For the text-containing cell, return its midpoint in (x, y) coordinate format. 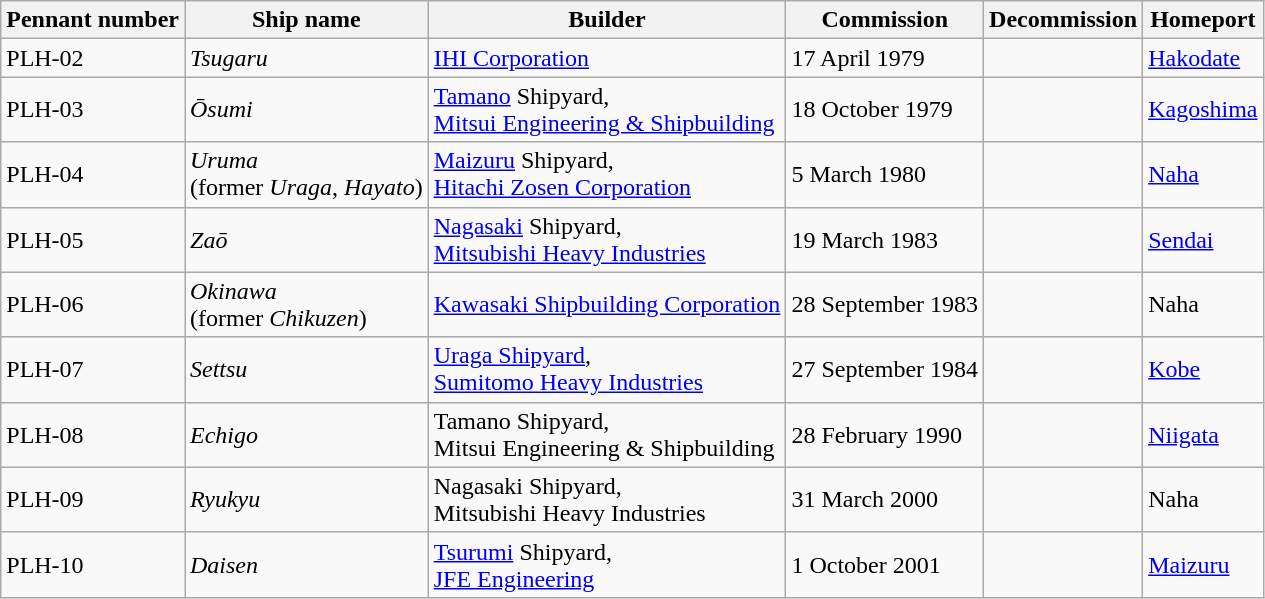
PLH-03 (93, 110)
Kawasaki Shipbuilding Corporation (607, 304)
Homeport (1203, 20)
Tsugaru (306, 58)
5 March 1980 (885, 174)
PLH-06 (93, 304)
Uruma(former Uraga, Hayato) (306, 174)
28 September 1983 (885, 304)
Echigo (306, 434)
18 October 1979 (885, 110)
PLH-10 (93, 564)
IHI Corporation (607, 58)
PLH-05 (93, 240)
Decommission (1064, 20)
Tsurumi Shipyard, JFE Engineering (607, 564)
PLH-07 (93, 370)
Uraga Shipyard, Sumitomo Heavy Industries (607, 370)
PLH-04 (93, 174)
17 April 1979 (885, 58)
Settsu (306, 370)
PLH-09 (93, 500)
Commission (885, 20)
PLH-02 (93, 58)
Kagoshima (1203, 110)
Ōsumi (306, 110)
Hakodate (1203, 58)
1 October 2001 (885, 564)
28 February 1990 (885, 434)
Okinawa(former Chikuzen) (306, 304)
Pennant number (93, 20)
31 March 2000 (885, 500)
Zaō (306, 240)
Builder (607, 20)
Maizuru (1203, 564)
Maizuru Shipyard, Hitachi Zosen Corporation (607, 174)
Daisen (306, 564)
19 March 1983 (885, 240)
Kobe (1203, 370)
Ship name (306, 20)
Niigata (1203, 434)
PLH-08 (93, 434)
Ryukyu (306, 500)
27 September 1984 (885, 370)
Sendai (1203, 240)
